Provide the [X, Y] coordinate of the cell's center where the given text is located.  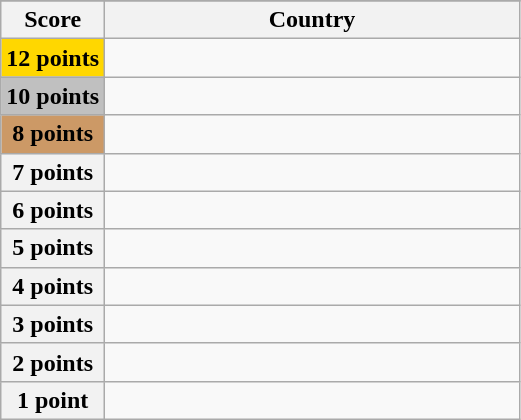
Score [53, 20]
7 points [53, 172]
1 point [53, 400]
8 points [53, 134]
5 points [53, 248]
12 points [53, 58]
4 points [53, 286]
2 points [53, 362]
10 points [53, 96]
6 points [53, 210]
Country [312, 20]
3 points [53, 324]
